From the cell containing the given text, extract its center point as [X, Y] coordinate. 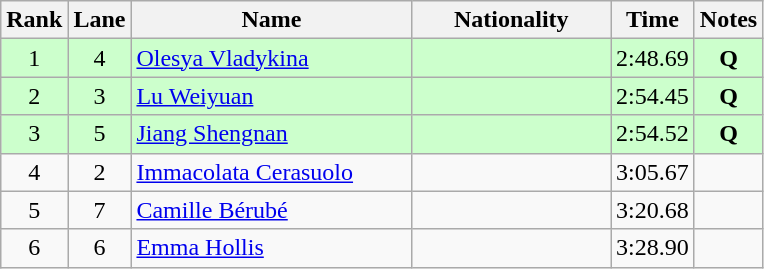
Immacolata Cerasuolo [272, 172]
Lane [100, 20]
3:05.67 [653, 172]
Emma Hollis [272, 248]
Nationality [512, 20]
2:48.69 [653, 58]
Rank [34, 20]
7 [100, 210]
Name [272, 20]
1 [34, 58]
3:28.90 [653, 248]
Olesya Vladykina [272, 58]
Camille Bérubé [272, 210]
Notes [728, 20]
3:20.68 [653, 210]
2:54.45 [653, 96]
Jiang Shengnan [272, 134]
Lu Weiyuan [272, 96]
Time [653, 20]
2:54.52 [653, 134]
